Output the (X, Y) coordinate of the center of the cell containing the given text.  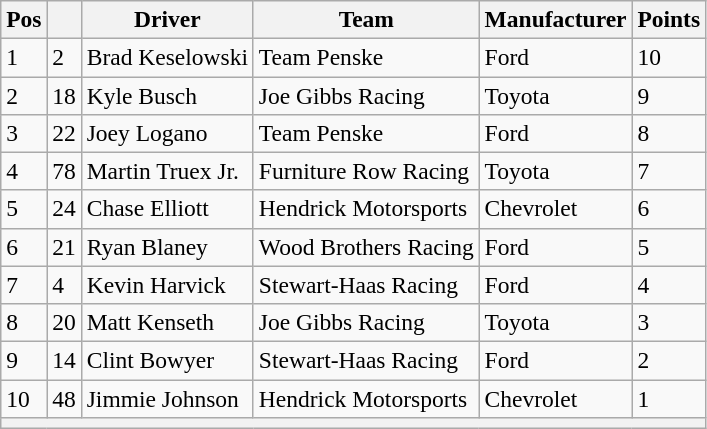
Jimmie Johnson (167, 398)
Manufacturer (556, 19)
Points (669, 19)
Brad Keselowski (167, 57)
Martin Truex Jr. (167, 171)
Ryan Blaney (167, 247)
Kyle Busch (167, 95)
Wood Brothers Racing (366, 247)
Chase Elliott (167, 209)
24 (64, 209)
78 (64, 171)
Kevin Harvick (167, 285)
Joey Logano (167, 133)
Team (366, 19)
14 (64, 360)
21 (64, 247)
22 (64, 133)
Clint Bowyer (167, 360)
20 (64, 322)
Pos (24, 19)
Driver (167, 19)
Furniture Row Racing (366, 171)
48 (64, 398)
18 (64, 95)
Matt Kenseth (167, 322)
